For the text-containing cell, return its midpoint in (X, Y) coordinate format. 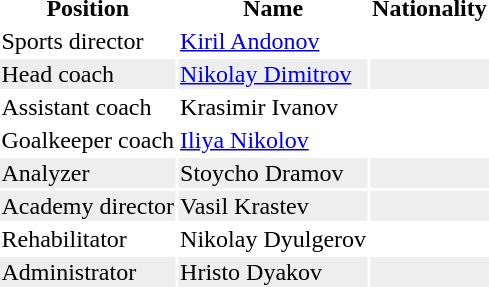
Krasimir Ivanov (274, 107)
Nikolay Dimitrov (274, 74)
Administrator (88, 272)
Nikolay Dyulgerov (274, 239)
Hristo Dyakov (274, 272)
Kiril Andonov (274, 41)
Sports director (88, 41)
Academy director (88, 206)
Assistant coach (88, 107)
Analyzer (88, 173)
Goalkeeper coach (88, 140)
Iliya Nikolov (274, 140)
Stoycho Dramov (274, 173)
Rehabilitator (88, 239)
Vasil Krastev (274, 206)
Head coach (88, 74)
